From the cell containing the given text, extract its center point as (x, y) coordinate. 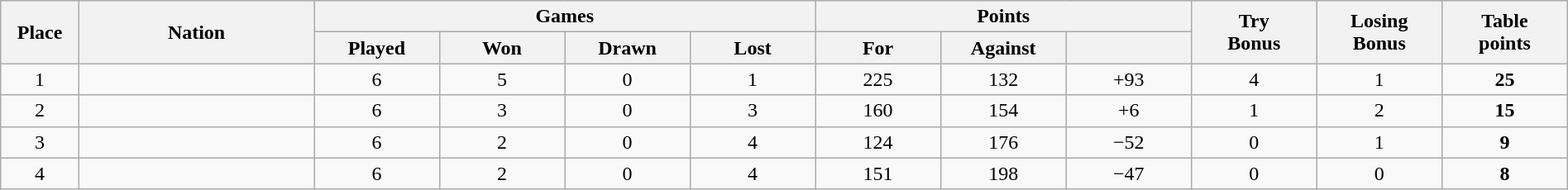
15 (1505, 111)
Won (502, 48)
+6 (1129, 111)
Nation (196, 32)
25 (1505, 79)
198 (1003, 173)
−47 (1129, 173)
Played (377, 48)
9 (1505, 142)
176 (1003, 142)
Points (1004, 17)
124 (878, 142)
−52 (1129, 142)
+93 (1129, 79)
Against (1003, 48)
5 (502, 79)
132 (1003, 79)
Games (565, 17)
LosingBonus (1379, 32)
Place (40, 32)
Drawn (628, 48)
TryBonus (1254, 32)
Tablepoints (1505, 32)
Lost (753, 48)
For (878, 48)
8 (1505, 173)
225 (878, 79)
160 (878, 111)
151 (878, 173)
154 (1003, 111)
